Scan for the cell matching the given text and deliver its [X, Y] coordinate at center. 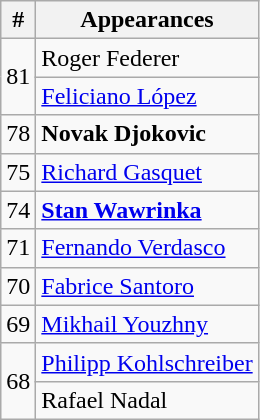
Appearances [147, 20]
Mikhail Youzhny [147, 324]
71 [18, 248]
# [18, 20]
74 [18, 210]
Roger Federer [147, 58]
70 [18, 286]
68 [18, 381]
Fernando Verdasco [147, 248]
Feliciano López [147, 96]
Rafael Nadal [147, 400]
Stan Wawrinka [147, 210]
Philipp Kohlschreiber [147, 362]
78 [18, 134]
Richard Gasquet [147, 172]
Novak Djokovic [147, 134]
81 [18, 77]
69 [18, 324]
Fabrice Santoro [147, 286]
75 [18, 172]
